Locate the cell with the specified text and output its (X, Y) center coordinate. 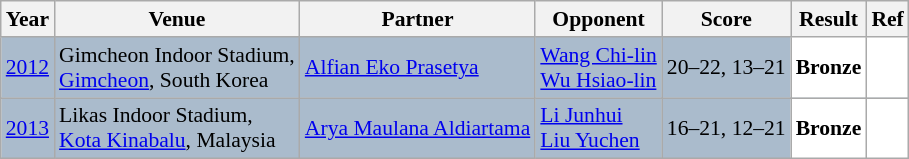
Result (829, 19)
Year (28, 19)
Gimcheon Indoor Stadium,Gimcheon, South Korea (177, 68)
Li Junhui Liu Yuchen (598, 128)
Arya Maulana Aldiartama (418, 128)
Opponent (598, 19)
Likas Indoor Stadium,Kota Kinabalu, Malaysia (177, 128)
16–21, 12–21 (726, 128)
Alfian Eko Prasetya (418, 68)
2013 (28, 128)
Ref (887, 19)
Partner (418, 19)
Venue (177, 19)
20–22, 13–21 (726, 68)
2012 (28, 68)
Wang Chi-lin Wu Hsiao-lin (598, 68)
Score (726, 19)
